Locate the cell with the specified text and output its [X, Y] center coordinate. 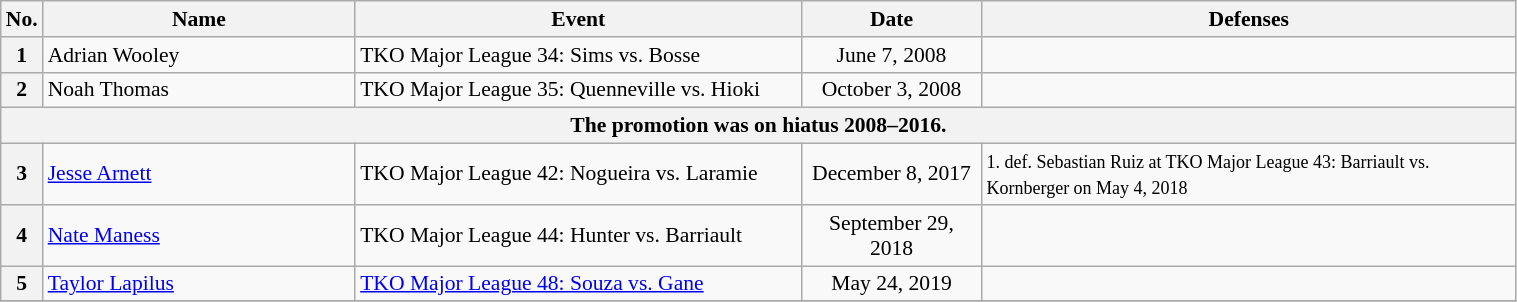
Name [199, 19]
Noah Thomas [199, 90]
May 24, 2019 [892, 284]
TKO Major League 44: Hunter vs. Barriault [578, 236]
Taylor Lapilus [199, 284]
Date [892, 19]
December 8, 2017 [892, 174]
Event [578, 19]
TKO Major League 35: Quenneville vs. Hioki [578, 90]
October 3, 2008 [892, 90]
TKO Major League 48: Souza vs. Gane [578, 284]
1. def. Sebastian Ruiz at TKO Major League 43: Barriault vs. Kornberger on May 4, 2018 [1248, 174]
The promotion was on hiatus 2008–2016. [758, 126]
Jesse Arnett [199, 174]
Defenses [1248, 19]
TKO Major League 42: Nogueira vs. Laramie [578, 174]
1 [22, 55]
Nate Maness [199, 236]
Adrian Wooley [199, 55]
4 [22, 236]
No. [22, 19]
September 29, 2018 [892, 236]
June 7, 2008 [892, 55]
TKO Major League 34: Sims vs. Bosse [578, 55]
5 [22, 284]
2 [22, 90]
3 [22, 174]
